Return the [x, y] coordinate for the center point of the cell that contains the specified text.  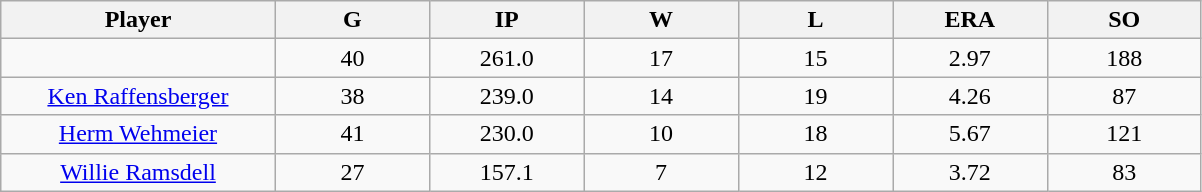
2.97 [970, 58]
188 [1124, 58]
IP [507, 20]
121 [1124, 134]
19 [815, 96]
230.0 [507, 134]
40 [352, 58]
15 [815, 58]
41 [352, 134]
18 [815, 134]
27 [352, 172]
5.67 [970, 134]
261.0 [507, 58]
87 [1124, 96]
Player [138, 20]
ERA [970, 20]
14 [661, 96]
38 [352, 96]
3.72 [970, 172]
L [815, 20]
10 [661, 134]
7 [661, 172]
G [352, 20]
4.26 [970, 96]
Herm Wehmeier [138, 134]
239.0 [507, 96]
Ken Raffensberger [138, 96]
157.1 [507, 172]
12 [815, 172]
SO [1124, 20]
83 [1124, 172]
Willie Ramsdell [138, 172]
17 [661, 58]
W [661, 20]
